Search for the cell housing the specified text and yield its [X, Y] center coordinate. 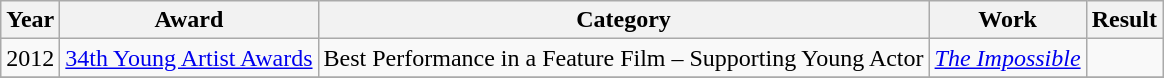
34th Young Artist Awards [189, 58]
Category [624, 20]
Award [189, 20]
2012 [30, 58]
Best Performance in a Feature Film – Supporting Young Actor [624, 58]
Work [1008, 20]
The Impossible [1008, 58]
Result [1124, 20]
Year [30, 20]
